Provide the (X, Y) coordinate of the cell's center where the given text is located.  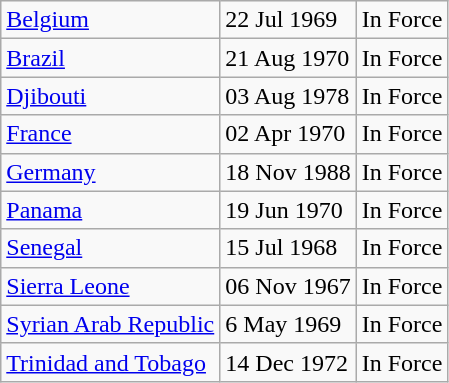
Germany (110, 172)
14 Dec 1972 (288, 362)
Senegal (110, 248)
Trinidad and Tobago (110, 362)
Belgium (110, 20)
Djibouti (110, 96)
Syrian Arab Republic (110, 324)
6 May 1969 (288, 324)
Brazil (110, 58)
Sierra Leone (110, 286)
03 Aug 1978 (288, 96)
Panama (110, 210)
15 Jul 1968 (288, 248)
18 Nov 1988 (288, 172)
06 Nov 1967 (288, 286)
22 Jul 1969 (288, 20)
21 Aug 1970 (288, 58)
02 Apr 1970 (288, 134)
19 Jun 1970 (288, 210)
France (110, 134)
